Scan for the cell matching the given text and deliver its [X, Y] coordinate at center. 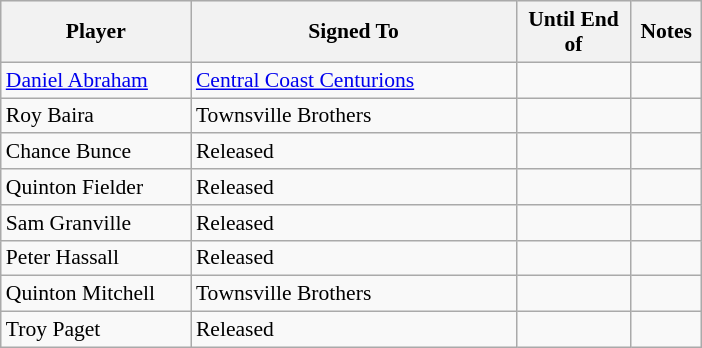
Daniel Abraham [96, 80]
Quinton Fielder [96, 187]
Until End of [574, 32]
Notes [666, 32]
Player [96, 32]
Quinton Mitchell [96, 294]
Central Coast Centurions [354, 80]
Troy Paget [96, 330]
Signed To [354, 32]
Peter Hassall [96, 258]
Roy Baira [96, 116]
Sam Granville [96, 223]
Chance Bunce [96, 152]
